Scan for the cell matching the given text and deliver its (x, y) coordinate at center. 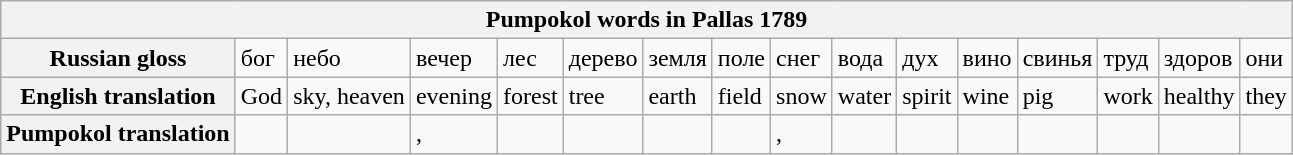
forest (530, 96)
God (261, 96)
дерево (603, 58)
снег (802, 58)
небо (350, 58)
they (1266, 96)
свинья (1058, 58)
evening (454, 96)
они (1266, 58)
поле (741, 58)
wine (987, 96)
вечер (454, 58)
труд (1128, 58)
здоров (1199, 58)
sky, heaven (350, 96)
вода (864, 58)
earth (678, 96)
бог (261, 58)
snow (802, 96)
лес (530, 58)
tree (603, 96)
pig (1058, 96)
Pumpokol translation (118, 134)
field (741, 96)
вино (987, 58)
дух (927, 58)
земля (678, 58)
healthy (1199, 96)
English translation (118, 96)
water (864, 96)
spirit (927, 96)
Pumpokol words in Pallas 1789 (647, 20)
Russian gloss (118, 58)
work (1128, 96)
